Return the (X, Y) coordinate for the center point of the cell that contains the specified text.  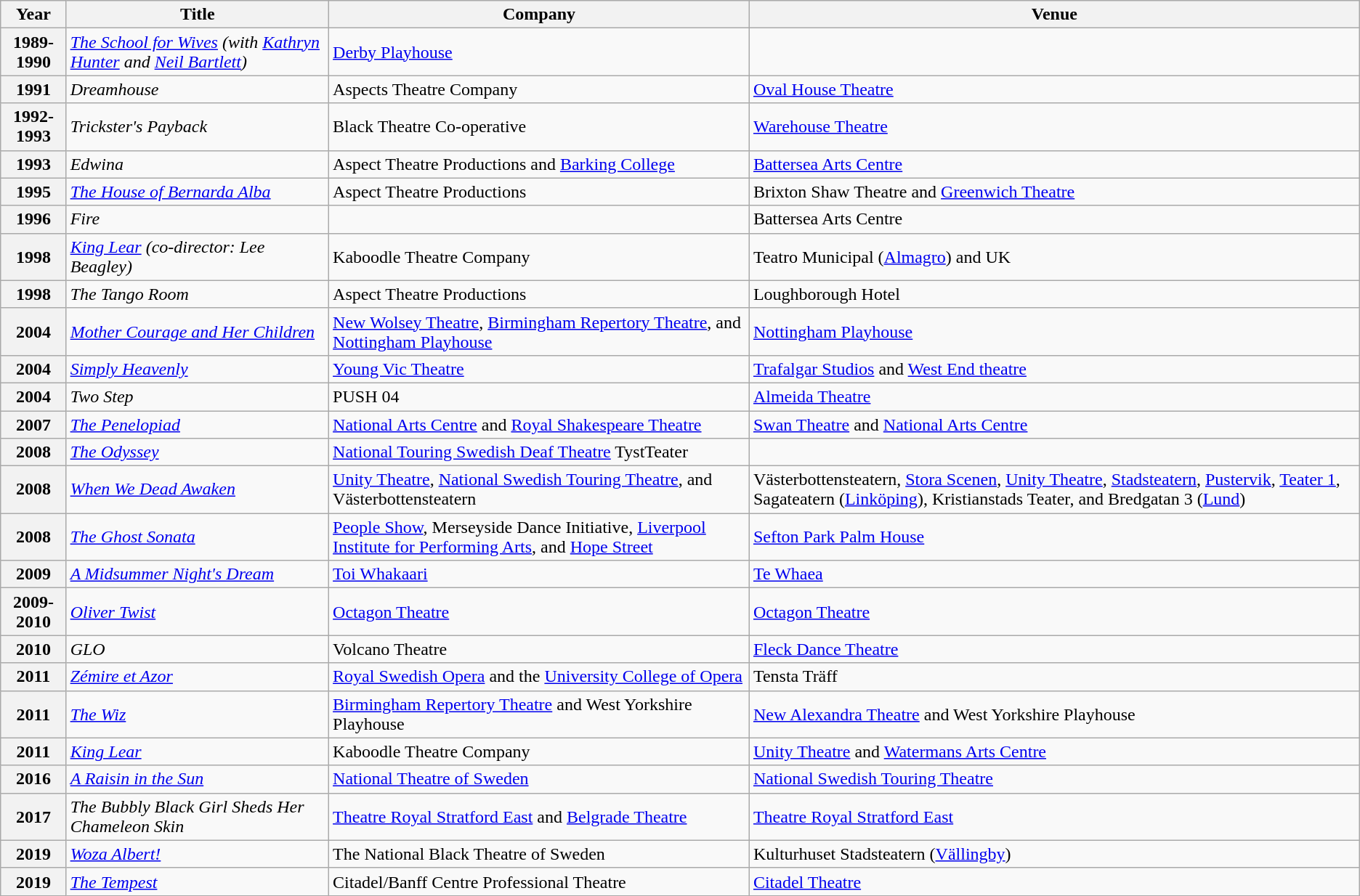
Citadel Theatre (1054, 881)
Aspect Theatre Productions and Barking College (539, 164)
New Wolsey Theatre, Birmingham Repertory Theatre, and Nottingham Playhouse (539, 331)
Venue (1054, 15)
Teatro Municipal (Almagro) and UK (1054, 257)
The Penelopiad (198, 425)
A Raisin in the Sun (198, 779)
Simply Heavenly (198, 369)
Aspects Theatre Company (539, 89)
1995 (33, 192)
The Odyssey (198, 452)
Swan Theatre and National Arts Centre (1054, 425)
Fire (198, 219)
Te Whaea (1054, 574)
Nottingham Playhouse (1054, 331)
The Bubbly Black Girl Sheds Her Chameleon Skin (198, 816)
Sefton Park Palm House (1054, 537)
Year (33, 15)
The House of Bernarda Alba (198, 192)
Black Theatre Co-operative (539, 126)
New Alexandra Theatre and West Yorkshire Playhouse (1054, 714)
People Show, Merseyside Dance Initiative, Liverpool Institute for Performing Arts, and Hope Street (539, 537)
The Ghost Sonata (198, 537)
1992-1993 (33, 126)
When We Dead Awaken (198, 489)
Birmingham Repertory Theatre and West Yorkshire Playhouse (539, 714)
Company (539, 15)
1996 (33, 219)
Two Step (198, 396)
Theatre Royal Stratford East (1054, 816)
Fleck Dance Theatre (1054, 649)
Dreamhouse (198, 89)
Young Vic Theatre (539, 369)
King Lear (198, 752)
Royal Swedish Opera and the University College of Opera (539, 677)
National Theatre of Sweden (539, 779)
Brixton Shaw Theatre and Greenwich Theatre (1054, 192)
1991 (33, 89)
Mother Courage and Her Children (198, 331)
1989-1990 (33, 52)
2009-2010 (33, 611)
Loughborough Hotel (1054, 294)
National Swedish Touring Theatre (1054, 779)
2017 (33, 816)
The School for Wives (with Kathryn Hunter and Neil Bartlett) (198, 52)
2009 (33, 574)
Tensta Träff (1054, 677)
Unity Theatre and Watermans Arts Centre (1054, 752)
Volcano Theatre (539, 649)
National Touring Swedish Deaf Theatre TystTeater (539, 452)
1993 (33, 164)
GLO (198, 649)
Edwina (198, 164)
The Wiz (198, 714)
PUSH 04 (539, 396)
The Tango Room (198, 294)
Woza Albert! (198, 854)
Title (198, 15)
Zémire et Azor (198, 677)
2016 (33, 779)
2010 (33, 649)
Derby Playhouse (539, 52)
Citadel/Banff Centre Professional Theatre (539, 881)
2007 (33, 425)
A Midsummer Night's Dream (198, 574)
King Lear (co-director: Lee Beagley) (198, 257)
Toi Whakaari (539, 574)
Trafalgar Studios and West End theatre (1054, 369)
Almeida Theatre (1054, 396)
Oval House Theatre (1054, 89)
Warehouse Theatre (1054, 126)
The National Black Theatre of Sweden (539, 854)
The Tempest (198, 881)
Oliver Twist (198, 611)
Trickster's Payback (198, 126)
Kulturhuset Stadsteatern (Vällingby) (1054, 854)
National Arts Centre and Royal Shakespeare Theatre (539, 425)
Theatre Royal Stratford East and Belgrade Theatre (539, 816)
Unity Theatre, National Swedish Touring Theatre, and Västerbottensteatern (539, 489)
